Search for the cell housing the specified text and yield its (x, y) center coordinate. 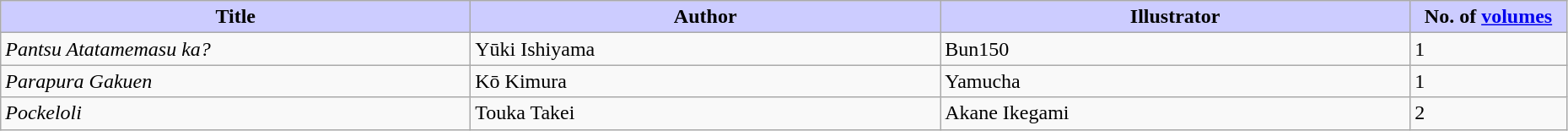
Kō Kimura (705, 81)
Bun150 (1176, 49)
No. of volumes (1489, 17)
Illustrator (1176, 17)
Yūki Ishiyama (705, 49)
Touka Takei (705, 113)
Author (705, 17)
Akane Ikegami (1176, 113)
Parapura Gakuen (236, 81)
Yamucha (1176, 81)
Pockeloli (236, 113)
Title (236, 17)
2 (1489, 113)
Pantsu Atatamemasu ka? (236, 49)
